Return (x, y) of the center of cell containing provided text 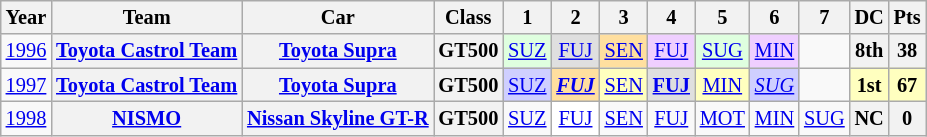
1st (870, 85)
7 (824, 17)
5 (722, 17)
38 (908, 51)
NC (870, 118)
2 (575, 17)
0 (908, 118)
1998 (26, 118)
4 (672, 17)
MOT (722, 118)
67 (908, 85)
DC (870, 17)
Year (26, 17)
6 (774, 17)
1 (527, 17)
Team (146, 17)
Car (338, 17)
1996 (26, 51)
8th (870, 51)
Nissan Skyline GT-R (338, 118)
Class (469, 17)
NISMO (146, 118)
3 (624, 17)
1997 (26, 85)
Pts (908, 17)
